Detect which cell encompasses the target text, then output its (X, Y) center coordinate. 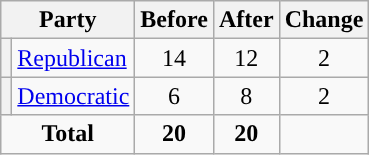
After (246, 20)
6 (174, 96)
Republican (74, 58)
14 (174, 58)
12 (246, 58)
8 (246, 96)
Change (324, 20)
Before (174, 20)
Total (68, 134)
Party (68, 20)
Democratic (74, 96)
